Return (X, Y) of the center of cell containing provided text 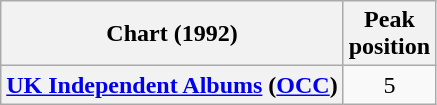
Chart (1992) (172, 34)
5 (389, 85)
Peakposition (389, 34)
UK Independent Albums (OCC) (172, 85)
